For the text-containing cell, return its midpoint in [X, Y] coordinate format. 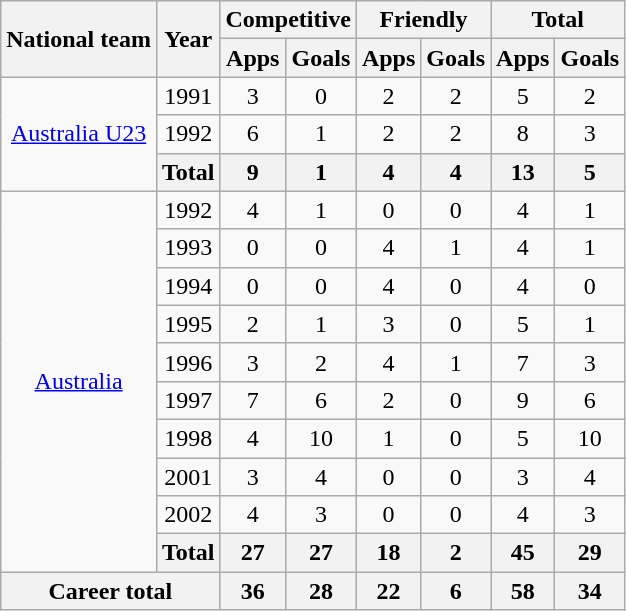
Friendly [423, 20]
1991 [188, 96]
18 [388, 553]
28 [320, 591]
1994 [188, 286]
8 [523, 134]
36 [252, 591]
2001 [188, 477]
National team [79, 39]
1995 [188, 324]
Career total [110, 591]
1998 [188, 438]
45 [523, 553]
22 [388, 591]
Australia U23 [79, 134]
Competitive [288, 20]
58 [523, 591]
1997 [188, 400]
1996 [188, 362]
2002 [188, 515]
1993 [188, 248]
29 [590, 553]
34 [590, 591]
13 [523, 172]
Year [188, 39]
Australia [79, 382]
